Locate the cell with the specified text and output its [X, Y] center coordinate. 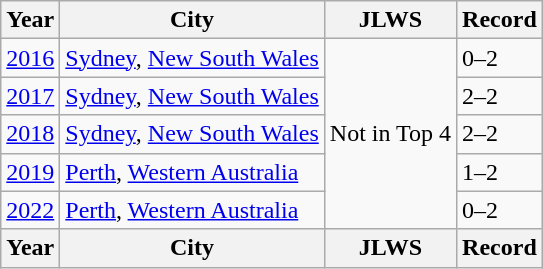
2019 [30, 172]
2018 [30, 134]
Not in Top 4 [390, 134]
1–2 [500, 172]
2022 [30, 210]
2017 [30, 96]
2016 [30, 58]
